Extract the [X, Y] coordinate from the center of the cell holding the provided text.  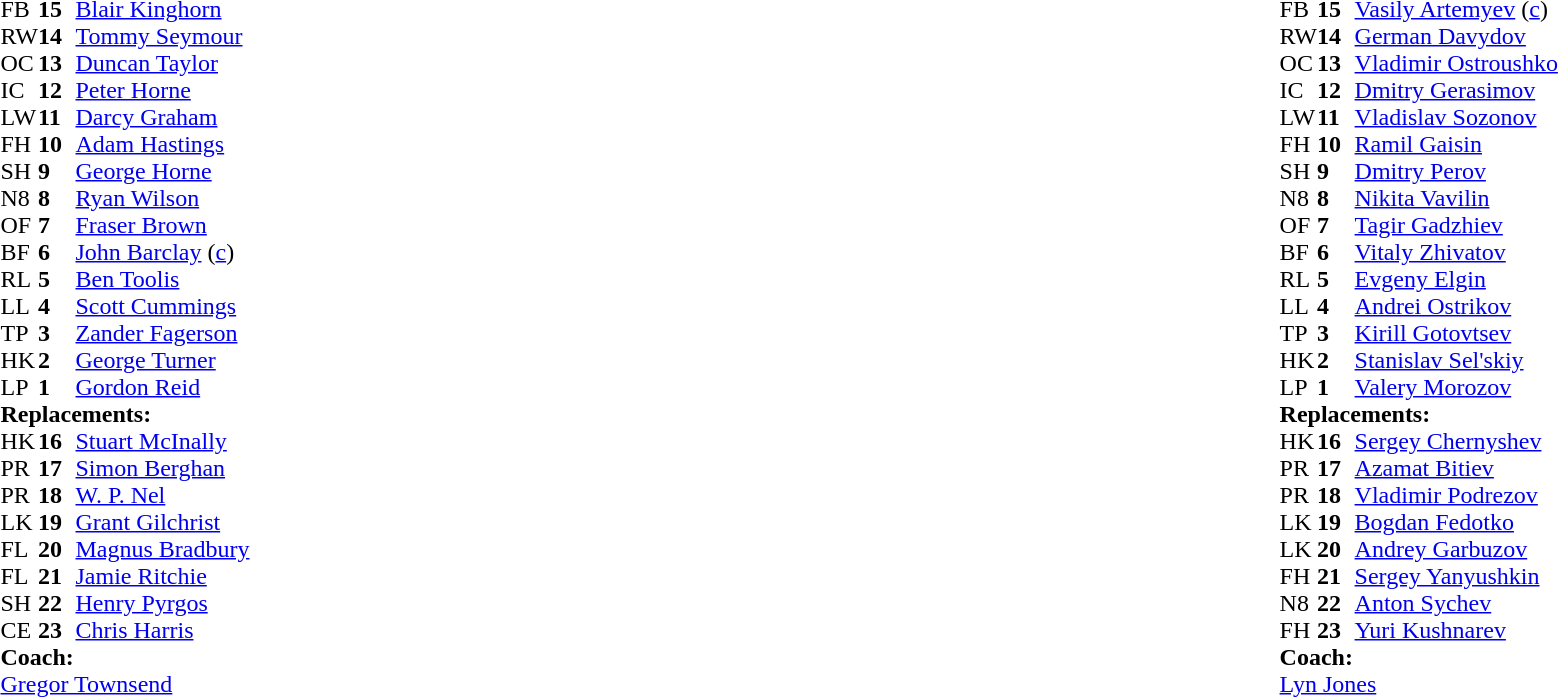
Andrey Garbuzov [1456, 550]
Nikita Vavilin [1456, 198]
W. P. Nel [163, 496]
Peter Horne [163, 90]
Magnus Bradbury [163, 550]
Azamat Bitiev [1456, 468]
Vladimir Podrezov [1456, 496]
George Turner [163, 360]
Stanislav Sel'skiy [1456, 360]
Dmitry Perov [1456, 172]
Yuri Kushnarev [1456, 630]
CE [19, 630]
Sergey Chernyshev [1456, 442]
Bogdan Fedotko [1456, 522]
German Davydov [1456, 36]
Jamie Ritchie [163, 576]
Henry Pyrgos [163, 604]
Fraser Brown [163, 226]
Vitaly Zhivatov [1456, 252]
Gregor Townsend [124, 684]
George Horne [163, 172]
Dmitry Gerasimov [1456, 90]
John Barclay (c) [163, 252]
Ryan Wilson [163, 198]
Andrei Ostrikov [1456, 306]
Scott Cummings [163, 306]
Zander Fagerson [163, 334]
Anton Sychev [1456, 604]
Stuart McInally [163, 442]
Ben Toolis [163, 280]
Adam Hastings [163, 144]
Tommy Seymour [163, 36]
Valery Morozov [1456, 388]
Simon Berghan [163, 468]
Gordon Reid [163, 388]
Darcy Graham [163, 118]
Sergey Yanyushkin [1456, 576]
Lyn Jones [1419, 684]
Kirill Gotovtsev [1456, 334]
Ramil Gaisin [1456, 144]
Chris Harris [163, 630]
Grant Gilchrist [163, 522]
Duncan Taylor [163, 64]
Vladimir Ostroushko [1456, 64]
Evgeny Elgin [1456, 280]
Tagir Gadzhiev [1456, 226]
Vladislav Sozonov [1456, 118]
